Provide the [X, Y] coordinate of the cell's center where the given text is located.  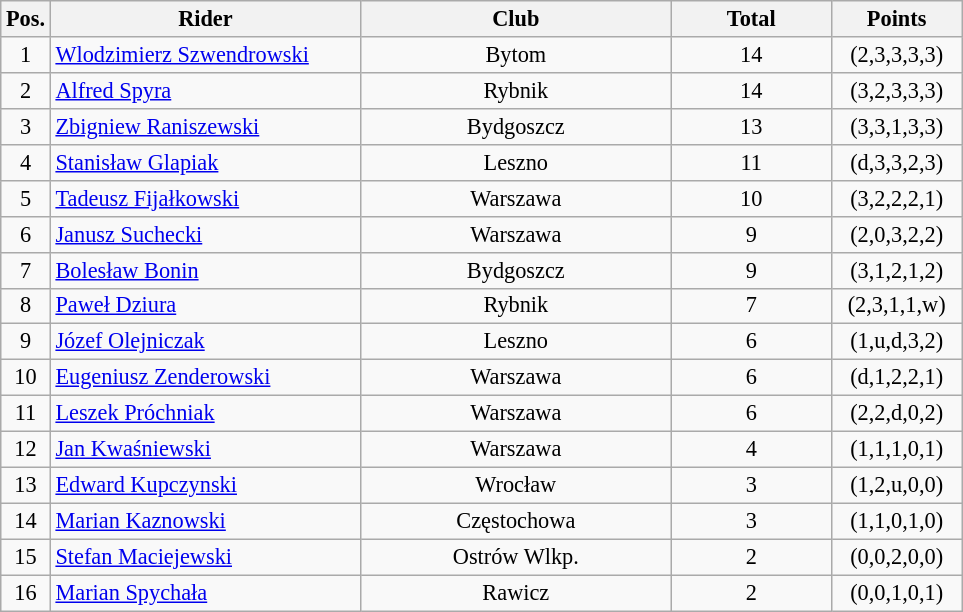
Rawicz [516, 593]
(2,3,1,1,w) [896, 306]
Points [896, 19]
Total [751, 19]
Stefan Maciejewski [205, 557]
(d,3,3,2,3) [896, 162]
15 [26, 557]
Ostrów Wlkp. [516, 557]
(3,1,2,1,2) [896, 270]
Eugeniusz Zenderowski [205, 378]
16 [26, 593]
Bytom [516, 55]
Club [516, 19]
(d,1,2,2,1) [896, 378]
Stanisław Glapiak [205, 162]
(2,2,d,0,2) [896, 414]
(2,0,3,2,2) [896, 234]
Edward Kupczynski [205, 485]
(0,0,1,0,1) [896, 593]
12 [26, 450]
(2,3,3,3,3) [896, 55]
Bolesław Bonin [205, 270]
Rider [205, 19]
(3,2,3,3,3) [896, 90]
Leszek Próchniak [205, 414]
Zbigniew Raniszewski [205, 126]
(0,0,2,0,0) [896, 557]
(1,1,0,1,0) [896, 521]
(1,1,1,0,1) [896, 450]
Jan Kwaśniewski [205, 450]
(3,2,2,2,1) [896, 198]
Marian Kaznowski [205, 521]
Paweł Dziura [205, 306]
Tadeusz Fijałkowski [205, 198]
5 [26, 198]
(3,3,1,3,3) [896, 126]
Alfred Spyra [205, 90]
Pos. [26, 19]
Wlodzimierz Szwendrowski [205, 55]
Józef Olejniczak [205, 342]
(1,u,d,3,2) [896, 342]
8 [26, 306]
Wrocław [516, 485]
Częstochowa [516, 521]
(1,2,u,0,0) [896, 485]
Janusz Suchecki [205, 234]
Marian Spychała [205, 593]
1 [26, 55]
